From the cell containing the given text, extract its center point as [x, y] coordinate. 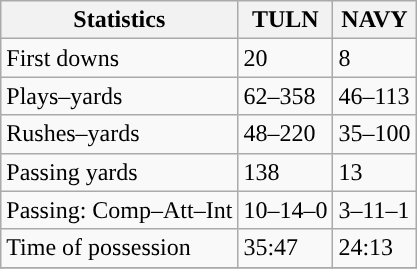
NAVY [374, 20]
Time of possession [120, 248]
Statistics [120, 20]
35:47 [286, 248]
48–220 [286, 134]
3–11–1 [374, 210]
20 [286, 58]
TULN [286, 20]
Passing: Comp–Att–Int [120, 210]
Plays–yards [120, 96]
138 [286, 172]
10–14–0 [286, 210]
35–100 [374, 134]
13 [374, 172]
62–358 [286, 96]
46–113 [374, 96]
Passing yards [120, 172]
8 [374, 58]
First downs [120, 58]
24:13 [374, 248]
Rushes–yards [120, 134]
